Detect which cell encompasses the target text, then output its (X, Y) center coordinate. 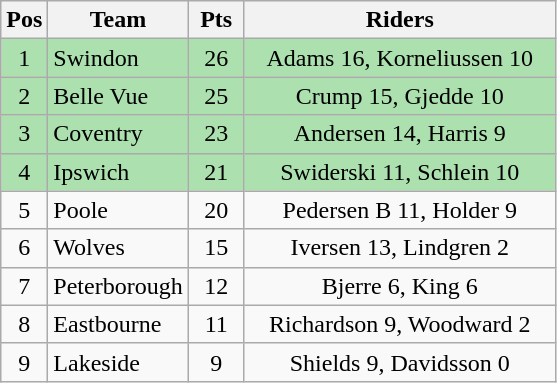
Richardson 9, Woodward 2 (400, 324)
25 (216, 96)
Coventry (118, 134)
23 (216, 134)
20 (216, 210)
Peterborough (118, 286)
Belle Vue (118, 96)
Pts (216, 20)
8 (24, 324)
Swiderski 11, Schlein 10 (400, 172)
Lakeside (118, 362)
1 (24, 58)
Pos (24, 20)
6 (24, 248)
Shields 9, Davidsson 0 (400, 362)
Swindon (118, 58)
26 (216, 58)
2 (24, 96)
11 (216, 324)
4 (24, 172)
7 (24, 286)
21 (216, 172)
Andersen 14, Harris 9 (400, 134)
5 (24, 210)
Poole (118, 210)
Crump 15, Gjedde 10 (400, 96)
15 (216, 248)
Riders (400, 20)
Team (118, 20)
Iversen 13, Lindgren 2 (400, 248)
12 (216, 286)
Adams 16, Korneliussen 10 (400, 58)
Bjerre 6, King 6 (400, 286)
Ipswich (118, 172)
Eastbourne (118, 324)
Pedersen B 11, Holder 9 (400, 210)
3 (24, 134)
Wolves (118, 248)
